Search for the cell housing the specified text and yield its [x, y] center coordinate. 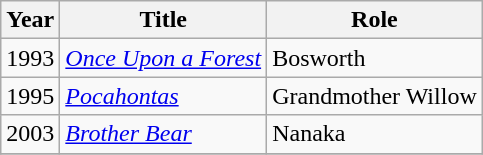
Title [164, 20]
Brother Bear [164, 134]
Role [375, 20]
1993 [30, 58]
2003 [30, 134]
Nanaka [375, 134]
Year [30, 20]
Bosworth [375, 58]
Pocahontas [164, 96]
Once Upon a Forest [164, 58]
Grandmother Willow [375, 96]
1995 [30, 96]
